Return the (x, y) coordinate for the center point of the cell that contains the specified text.  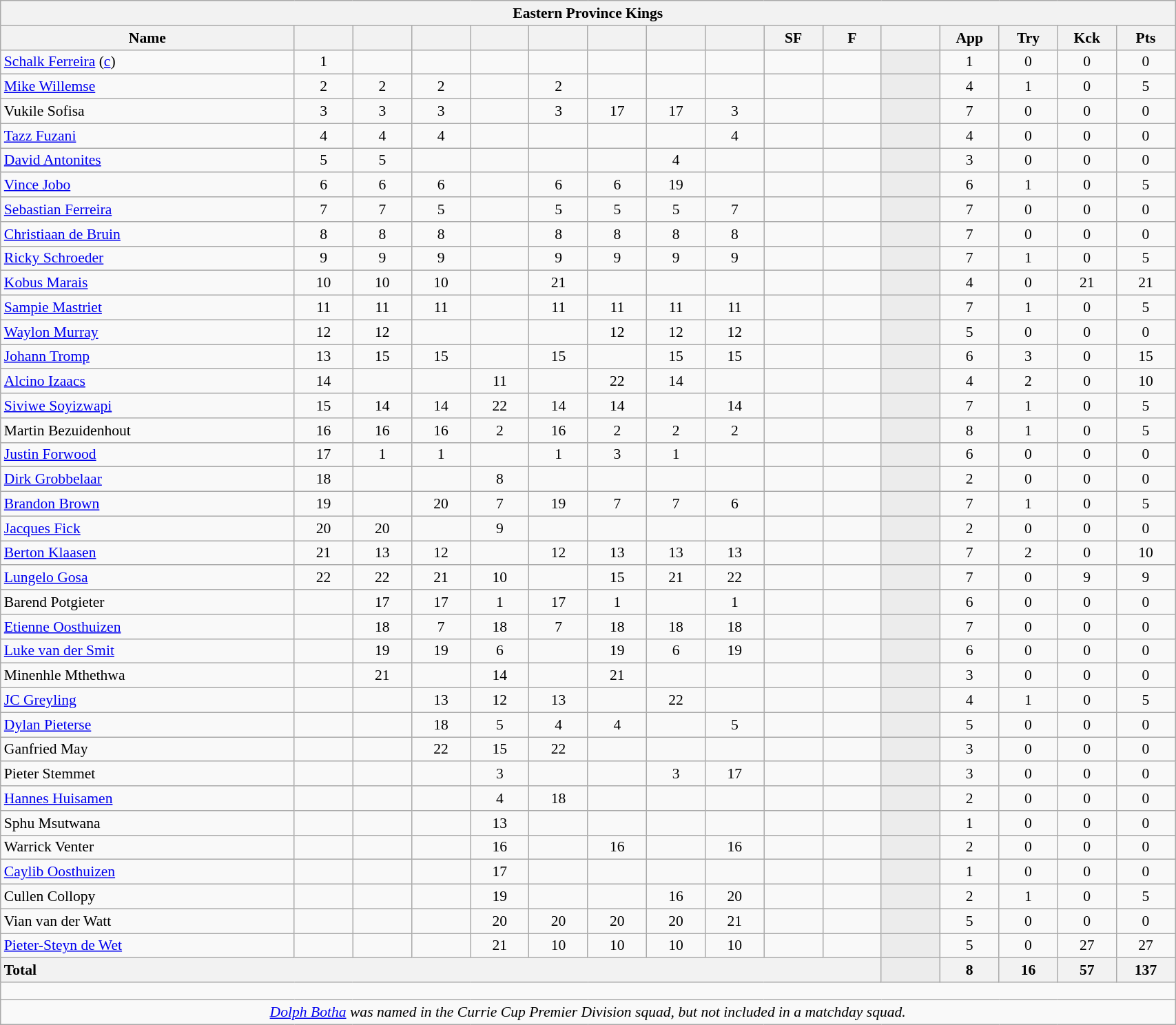
Caylib Oosthuizen (147, 872)
57 (1087, 971)
Barend Potgieter (147, 602)
Vian van der Watt (147, 921)
Lungelo Gosa (147, 578)
Sampie Mastriet (147, 308)
Warrick Venter (147, 847)
Cullen Collopy (147, 897)
Berton Klaasen (147, 553)
Name (147, 38)
Justin Forwood (147, 455)
Christiaan de Bruin (147, 234)
JC Greyling (147, 701)
Waylon Murray (147, 332)
Vukile Sofisa (147, 112)
Eastern Province Kings (588, 13)
Kobus Marais (147, 283)
Luke van der Smit (147, 651)
Dirk Grobbelaar (147, 479)
Kck (1087, 38)
Alcino Izaacs (147, 382)
Minenhle Mthethwa (147, 676)
Ganfried May (147, 749)
Dolph Botha was named in the Currie Cup Premier Division squad, but not included in a matchday squad. (588, 1012)
Pieter-Steyn de Wet (147, 946)
Sphu Msutwana (147, 823)
Try (1028, 38)
Pts (1145, 38)
SF (794, 38)
David Antonites (147, 161)
Schalk Ferreira (c) (147, 62)
App (970, 38)
Etienne Oosthuizen (147, 627)
F (852, 38)
137 (1145, 971)
Brandon Brown (147, 504)
Mike Willemse (147, 87)
Johann Tromp (147, 357)
Jacques Fick (147, 528)
Vince Jobo (147, 185)
Siviwe Soyizwapi (147, 406)
Tazz Fuzani (147, 136)
Total (441, 971)
Martin Bezuidenhout (147, 431)
Sebastian Ferreira (147, 209)
Dylan Pieterse (147, 725)
Ricky Schroeder (147, 258)
Hannes Huisamen (147, 798)
Pieter Stemmet (147, 774)
